For the text-containing cell, return its midpoint in [X, Y] coordinate format. 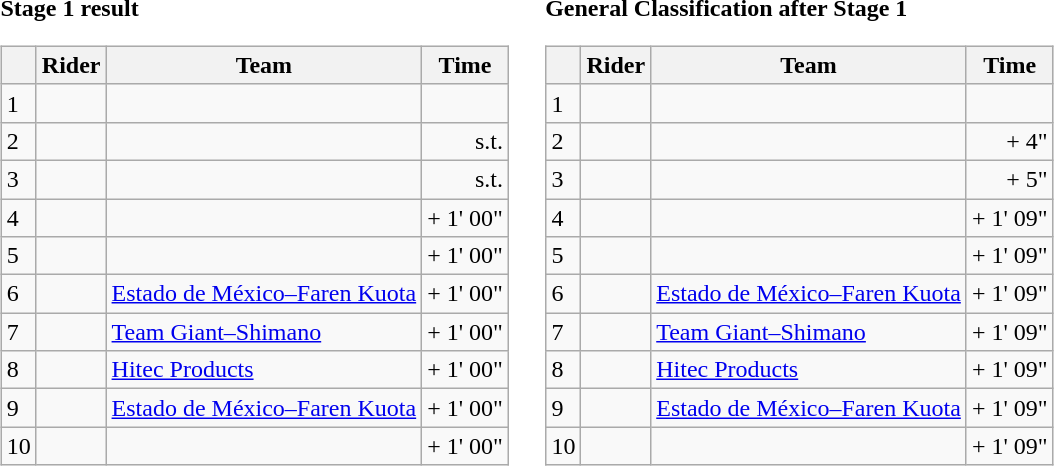
+ 5" [1010, 179]
+ 4" [1010, 141]
